Scan for the cell matching the given text and deliver its (X, Y) coordinate at center. 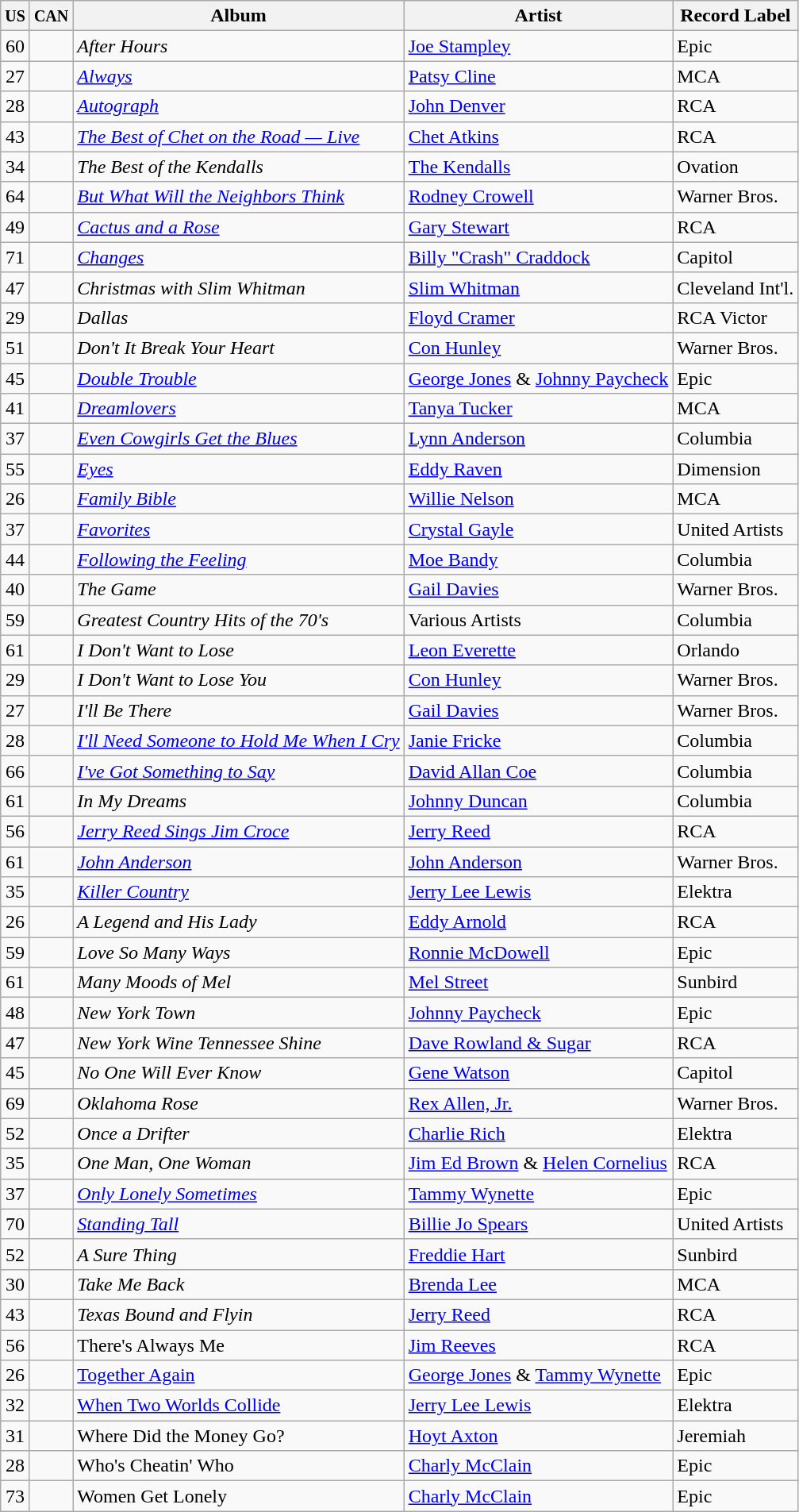
Freddie Hart (538, 1254)
Gene Watson (538, 1073)
Many Moods of Mel (238, 983)
48 (16, 1013)
41 (16, 409)
Lynn Anderson (538, 439)
RCA Victor (736, 317)
49 (16, 227)
George Jones & Tammy Wynette (538, 1375)
Tanya Tucker (538, 409)
Eddy Raven (538, 469)
US (16, 16)
In My Dreams (238, 801)
Record Label (736, 16)
Johnny Paycheck (538, 1013)
Always (238, 76)
Greatest Country Hits of the 70's (238, 620)
Even Cowgirls Get the Blues (238, 439)
Orlando (736, 650)
Cleveland Int'l. (736, 287)
I Don't Want to Lose You (238, 680)
Rodney Crowell (538, 197)
Jeremiah (736, 1436)
CAN (51, 16)
55 (16, 469)
70 (16, 1224)
Killer Country (238, 892)
Floyd Cramer (538, 317)
Eddy Arnold (538, 922)
The Kendalls (538, 167)
44 (16, 560)
A Legend and His Lady (238, 922)
The Best of the Kendalls (238, 167)
The Best of Chet on the Road — Live (238, 137)
George Jones & Johnny Paycheck (538, 379)
Billie Jo Spears (538, 1224)
Oklahoma Rose (238, 1103)
Dreamlovers (238, 409)
When Two Worlds Collide (238, 1406)
60 (16, 46)
Gary Stewart (538, 227)
Don't It Break Your Heart (238, 348)
Chet Atkins (538, 137)
Standing Tall (238, 1224)
Hoyt Axton (538, 1436)
Jerry Reed Sings Jim Croce (238, 831)
32 (16, 1406)
Women Get Lonely (238, 1496)
51 (16, 348)
69 (16, 1103)
Brenda Lee (538, 1284)
Various Artists (538, 620)
73 (16, 1496)
A Sure Thing (238, 1254)
Ovation (736, 167)
I Don't Want to Lose (238, 650)
Dave Rowland & Sugar (538, 1043)
Once a Drifter (238, 1133)
I'll Need Someone to Hold Me When I Cry (238, 741)
Slim Whitman (538, 287)
Rex Allen, Jr. (538, 1103)
But What Will the Neighbors Think (238, 197)
Ronnie McDowell (538, 952)
Christmas with Slim Whitman (238, 287)
Tammy Wynette (538, 1194)
I'll Be There (238, 710)
Changes (238, 257)
I've Got Something to Say (238, 771)
Moe Bandy (538, 560)
The Game (238, 590)
Love So Many Ways (238, 952)
Dallas (238, 317)
Together Again (238, 1375)
There's Always Me (238, 1345)
New York Town (238, 1013)
David Allan Coe (538, 771)
Johnny Duncan (538, 801)
71 (16, 257)
30 (16, 1284)
Following the Feeling (238, 560)
No One Will Ever Know (238, 1073)
John Denver (538, 106)
Jim Reeves (538, 1345)
Take Me Back (238, 1284)
Only Lonely Sometimes (238, 1194)
Texas Bound and Flyin (238, 1314)
Charlie Rich (538, 1133)
64 (16, 197)
Who's Cheatin' Who (238, 1466)
Cactus and a Rose (238, 227)
Willie Nelson (538, 499)
Artist (538, 16)
Where Did the Money Go? (238, 1436)
Autograph (238, 106)
Family Bible (238, 499)
Dimension (736, 469)
New York Wine Tennessee Shine (238, 1043)
After Hours (238, 46)
One Man, One Woman (238, 1164)
Double Trouble (238, 379)
31 (16, 1436)
Crystal Gayle (538, 529)
Janie Fricke (538, 741)
40 (16, 590)
Mel Street (538, 983)
Billy "Crash" Craddock (538, 257)
Jim Ed Brown & Helen Cornelius (538, 1164)
Eyes (238, 469)
Joe Stampley (538, 46)
34 (16, 167)
Leon Everette (538, 650)
Patsy Cline (538, 76)
Favorites (238, 529)
66 (16, 771)
Album (238, 16)
